Find where the given text appears and provide that cell's center as [x, y] coordinate. 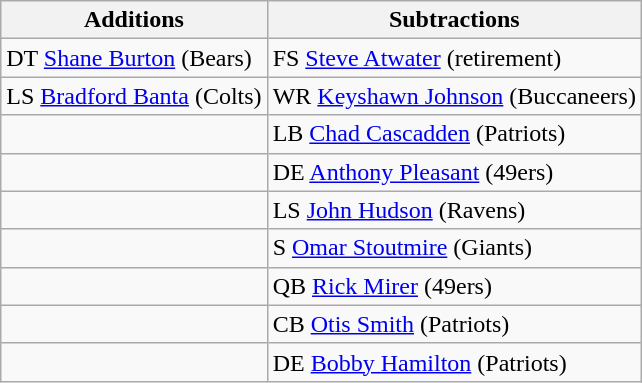
FS Steve Atwater (retirement) [454, 58]
CB Otis Smith (Patriots) [454, 324]
LS John Hudson (Ravens) [454, 210]
Subtractions [454, 20]
WR Keyshawn Johnson (Buccaneers) [454, 96]
S Omar Stoutmire (Giants) [454, 248]
QB Rick Mirer (49ers) [454, 286]
Additions [134, 20]
DE Bobby Hamilton (Patriots) [454, 362]
LB Chad Cascadden (Patriots) [454, 134]
DE Anthony Pleasant (49ers) [454, 172]
DT Shane Burton (Bears) [134, 58]
LS Bradford Banta (Colts) [134, 96]
